Find where the given text appears and provide that cell's center as (X, Y) coordinate. 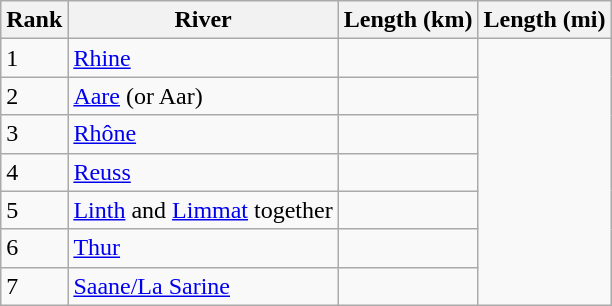
Rhine (203, 58)
Rank (34, 20)
2 (34, 96)
5 (34, 210)
7 (34, 286)
River (203, 20)
Length (km) (408, 20)
Reuss (203, 172)
4 (34, 172)
6 (34, 248)
Length (mi) (544, 20)
3 (34, 134)
1 (34, 58)
Rhône (203, 134)
Saane/La Sarine (203, 286)
Linth and Limmat together (203, 210)
Thur (203, 248)
Aare (or Aar) (203, 96)
